Provide the (x, y) coordinate of the cell's center where the given text is located.  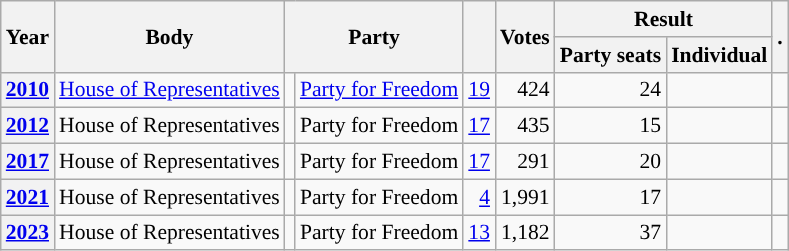
Party seats (610, 55)
2012 (28, 126)
2021 (28, 197)
291 (525, 162)
24 (610, 90)
13 (479, 233)
15 (610, 126)
435 (525, 126)
2017 (28, 162)
1,991 (525, 197)
19 (479, 90)
1,182 (525, 233)
Result (664, 19)
Body (170, 36)
424 (525, 90)
2023 (28, 233)
Individual (719, 55)
4 (479, 197)
20 (610, 162)
2010 (28, 90)
Year (28, 36)
Votes (525, 36)
37 (610, 233)
. (780, 36)
Party (374, 36)
